Extract the [X, Y] coordinate from the center of the cell holding the provided text.  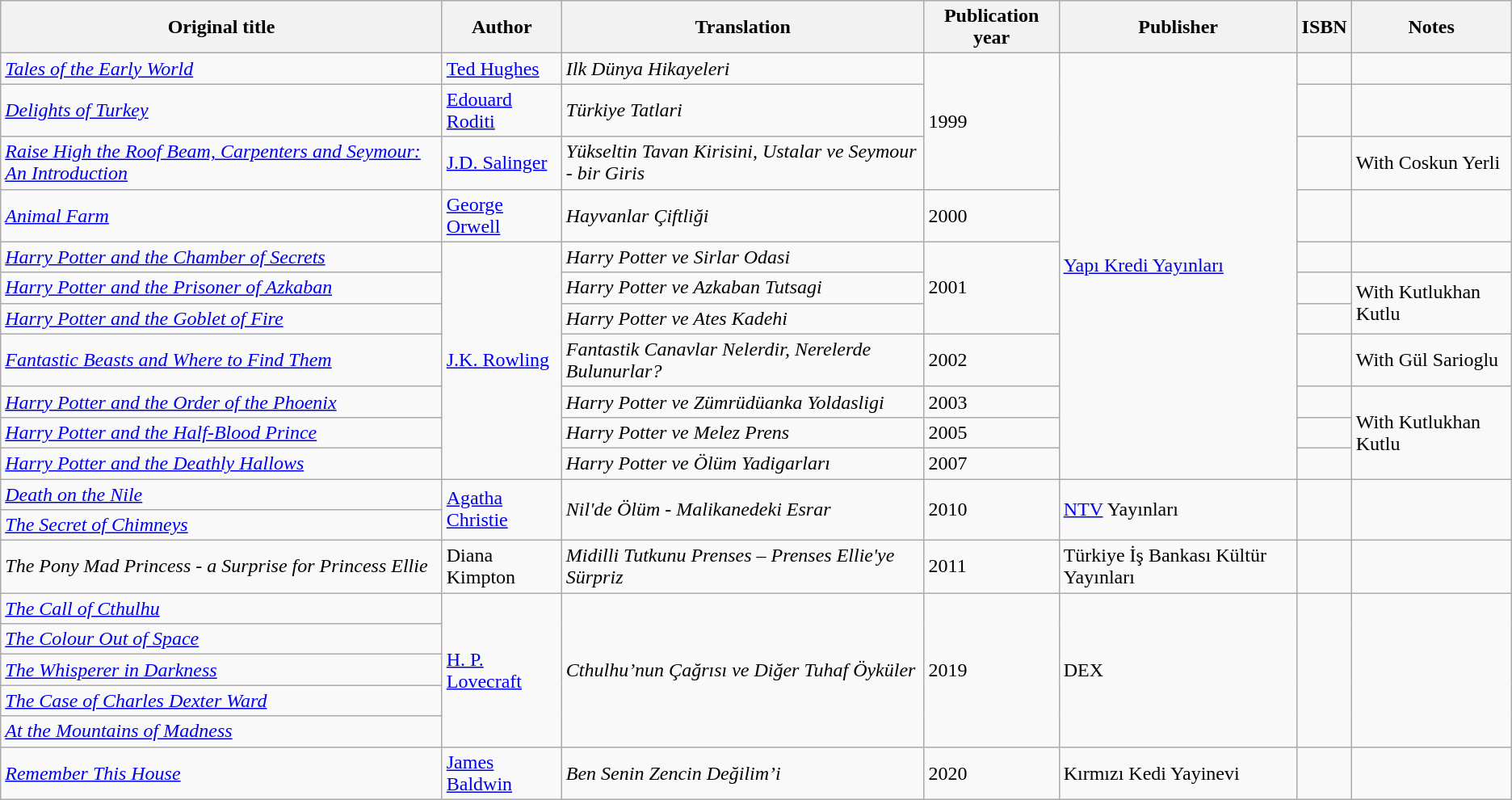
Ilk Dünya Hikayeleri [743, 69]
The Call of Cthulhu [221, 608]
Harry Potter ve Zümrüdüanka Yoldasligi [743, 402]
Harry Potter ve Melez Prens [743, 432]
With Coskun Yerli [1431, 163]
Fantastic Beasts and Where to Find Them [221, 360]
With Gül Sarioglu [1431, 360]
2019 [992, 670]
Animal Farm [221, 215]
Harry Potter and the Goblet of Fire [221, 318]
Türkiye İş Bankası Kültür Yayınları [1178, 567]
Death on the Nile [221, 494]
2005 [992, 432]
Harry Potter and the Half-Blood Prince [221, 432]
Publisher [1178, 27]
2002 [992, 360]
Fantastik Canavlar Nelerdir, Nerelerde Bulunurlar? [743, 360]
The Pony Mad Princess - a Surprise for Princess Ellie [221, 567]
Diana Kimpton [502, 567]
Harry Potter and the Prisoner of Azkaban [221, 288]
J.K. Rowling [502, 360]
Harry Potter ve Sirlar Odasi [743, 257]
2003 [992, 402]
Harry Potter ve Ölüm Yadigarları [743, 463]
The Case of Charles Dexter Ward [221, 701]
George Orwell [502, 215]
2020 [992, 773]
Translation [743, 27]
Author [502, 27]
Midilli Tutkunu Prenses – Prenses Ellie'ye Sürpriz [743, 567]
Hayvanlar Çiftliği [743, 215]
Cthulhu’nun Çağrısı ve Diğer Tuhaf Öyküler [743, 670]
Publication year [992, 27]
Yapı Kredi Yayınları [1178, 267]
Notes [1431, 27]
H. P. Lovecraft [502, 670]
Yükseltin Tavan Kirisini, Ustalar ve Seymour - bir Giris [743, 163]
2011 [992, 567]
2000 [992, 215]
Harry Potter and the Order of the Phoenix [221, 402]
2010 [992, 509]
Tales of the Early World [221, 69]
At the Mountains of Madness [221, 731]
DEX [1178, 670]
Harry Potter and the Chamber of Secrets [221, 257]
Raise High the Roof Beam, Carpenters and Seymour: An Introduction [221, 163]
Edouard Roditi [502, 110]
The Whisperer in Darkness [221, 670]
ISBN [1325, 27]
The Secret of Chimneys [221, 525]
Kırmızı Kedi Yayinevi [1178, 773]
Delights of Turkey [221, 110]
J.D. Salinger [502, 163]
Harry Potter ve Azkaban Tutsagi [743, 288]
Harry Potter ve Ates Kadehi [743, 318]
Ted Hughes [502, 69]
Harry Potter and the Deathly Hallows [221, 463]
Agatha Christie [502, 509]
Ben Senin Zencin Değilim’i [743, 773]
2001 [992, 288]
NTV Yayınları [1178, 509]
Türkiye Tatlari [743, 110]
Original title [221, 27]
The Colour Out of Space [221, 639]
2007 [992, 463]
James Baldwin [502, 773]
Remember This House [221, 773]
1999 [992, 121]
Nil'de Ölüm - Malikanedeki Esrar [743, 509]
